Extract the [x, y] coordinate from the center of the cell holding the provided text.  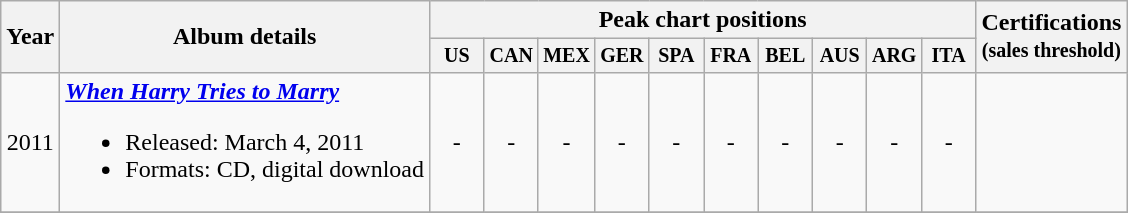
Year [30, 37]
2011 [30, 142]
Peak chart positions [703, 20]
Certifications(sales threshold) [1052, 37]
GER [622, 56]
Album details [245, 37]
FRA [731, 56]
AUS [839, 56]
ARG [894, 56]
MEX [566, 56]
CAN [511, 56]
BEL [785, 56]
ITA [948, 56]
SPA [676, 56]
When Harry Tries to MarryReleased: March 4, 2011Formats: CD, digital download [245, 142]
US [457, 56]
